From the cell containing the given text, extract its center point as [x, y] coordinate. 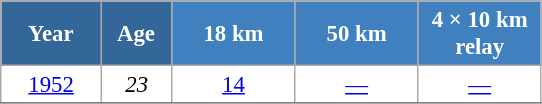
18 km [234, 34]
23 [136, 85]
Year [52, 34]
1952 [52, 85]
4 × 10 km relay [480, 34]
14 [234, 85]
50 km [356, 34]
Age [136, 34]
